For the text-containing cell, return its midpoint in [x, y] coordinate format. 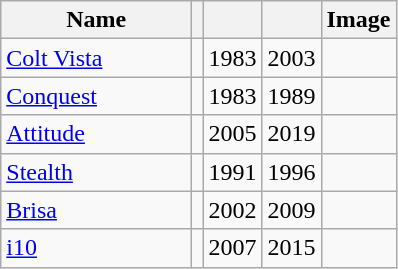
2002 [232, 210]
2015 [292, 248]
2005 [232, 134]
Stealth [96, 172]
1991 [232, 172]
2009 [292, 210]
2003 [292, 58]
i10 [96, 248]
Conquest [96, 96]
Brisa [96, 210]
2019 [292, 134]
Attitude [96, 134]
Image [358, 20]
2007 [232, 248]
1996 [292, 172]
Name [96, 20]
Colt Vista [96, 58]
1989 [292, 96]
